Scan for the cell matching the given text and deliver its (x, y) coordinate at center. 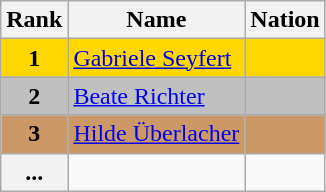
Beate Richter (156, 96)
2 (34, 96)
3 (34, 134)
Nation (285, 20)
Name (156, 20)
Gabriele Seyfert (156, 58)
Hilde Überlacher (156, 134)
Rank (34, 20)
1 (34, 58)
... (34, 172)
